Search for the cell housing the specified text and yield its (x, y) center coordinate. 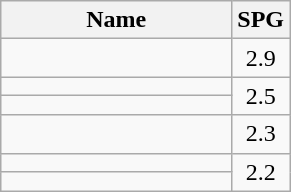
2.2 (261, 172)
2.9 (261, 58)
Name (116, 20)
SPG (261, 20)
2.5 (261, 96)
2.3 (261, 134)
